Return [X, Y] of the center of cell containing provided text 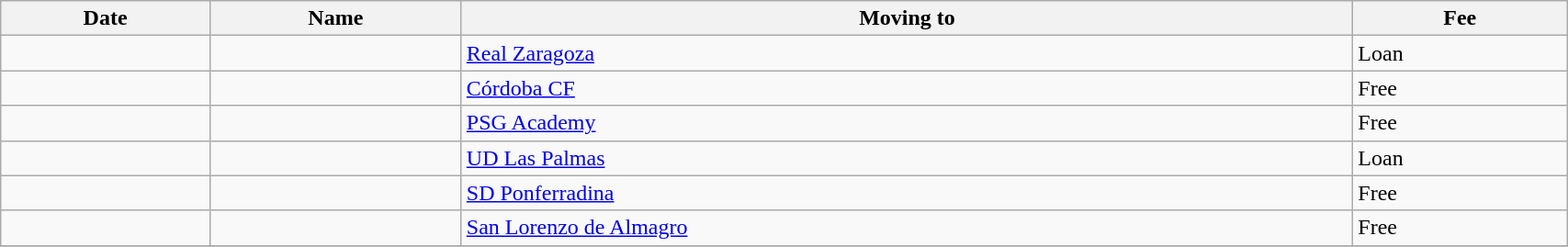
Name [335, 18]
San Lorenzo de Almagro [907, 228]
Real Zaragoza [907, 53]
PSG Academy [907, 123]
Fee [1461, 18]
Córdoba CF [907, 88]
SD Ponferradina [907, 193]
Moving to [907, 18]
Date [106, 18]
UD Las Palmas [907, 158]
